Return the (X, Y) coordinate for the center point of the cell that contains the specified text.  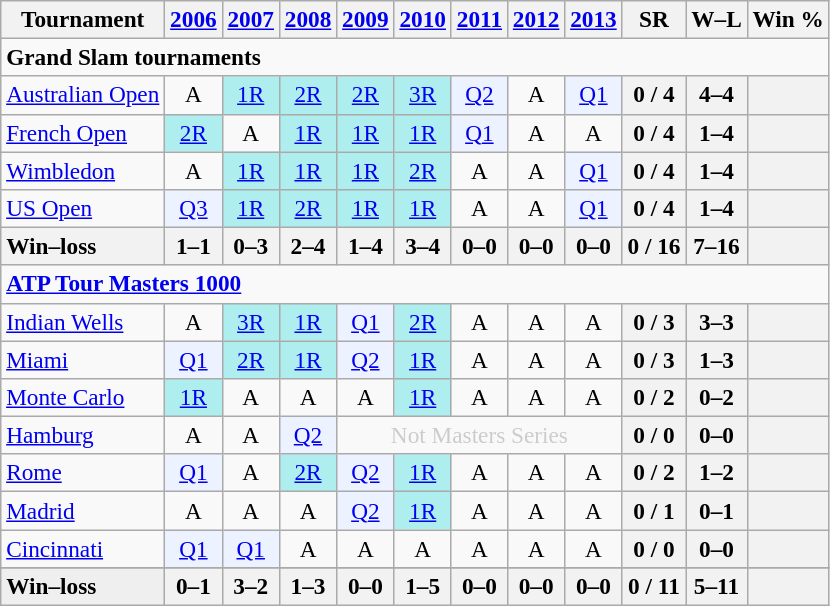
Hamburg (83, 435)
0 / 16 (654, 246)
Indian Wells (83, 322)
SR (654, 19)
US Open (83, 208)
0 / 1 (654, 510)
Grand Slam tournaments (415, 57)
Monte Carlo (83, 397)
Wimbledon (83, 170)
2006 (194, 19)
2013 (594, 19)
French Open (83, 133)
2008 (308, 19)
Tournament (83, 19)
Cincinnati (83, 548)
7–16 (716, 246)
2010 (422, 19)
Not Masters Series (480, 435)
2–4 (308, 246)
0–2 (716, 397)
ATP Tour Masters 1000 (415, 284)
W–L (716, 19)
5–11 (716, 586)
Madrid (83, 510)
0–3 (250, 246)
Australian Open (83, 95)
1–5 (422, 586)
Q3 (194, 208)
2011 (479, 19)
4–4 (716, 95)
0 / 11 (654, 586)
Win % (788, 19)
1–2 (716, 473)
3–4 (422, 246)
3–3 (716, 322)
2012 (536, 19)
1–1 (194, 246)
Miami (83, 359)
2007 (250, 19)
3–2 (250, 586)
Rome (83, 473)
2009 (366, 19)
